Search for the cell housing the specified text and yield its (x, y) center coordinate. 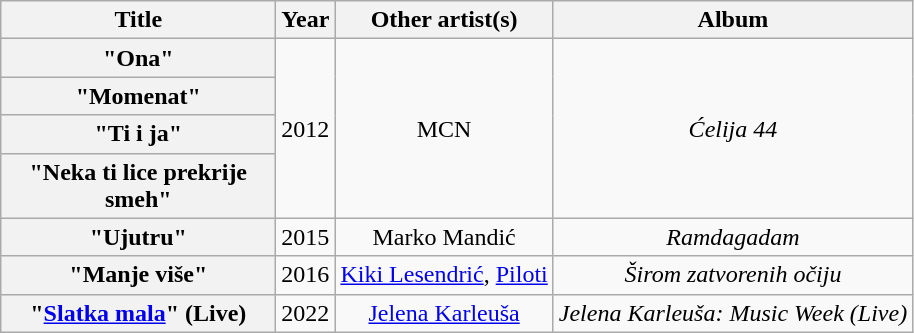
"Momenat" (138, 96)
"Slatka mala" (Live) (138, 313)
2022 (306, 313)
"Ona" (138, 58)
Other artist(s) (444, 20)
2015 (306, 237)
Title (138, 20)
Marko Mandić (444, 237)
Ćelija 44 (732, 128)
"Ujutru" (138, 237)
2012 (306, 128)
Kiki Lesendrić, Piloti (444, 275)
Ramdagadam (732, 237)
"Ti i ja" (138, 134)
MCN (444, 128)
Album (732, 20)
Širom zatvorenih očiju (732, 275)
2016 (306, 275)
Jelena Karleuša: Music Week (Live) (732, 313)
"Neka ti lice prekrije smeh" (138, 186)
"Manje više" (138, 275)
Jelena Karleuša (444, 313)
Year (306, 20)
